Output the [X, Y] coordinate of the center of the cell containing the given text.  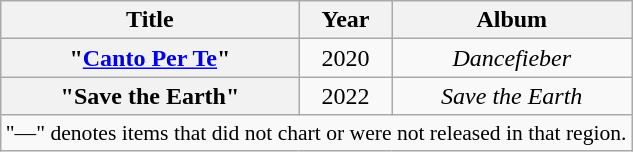
Dancefieber [512, 58]
Title [150, 20]
2022 [346, 96]
Album [512, 20]
"—" denotes items that did not chart or were not released in that region. [316, 133]
2020 [346, 58]
Year [346, 20]
Save the Earth [512, 96]
"Canto Per Te" [150, 58]
"Save the Earth" [150, 96]
